Determine the (X, Y) coordinate at the center of the cell enclosing the given text.  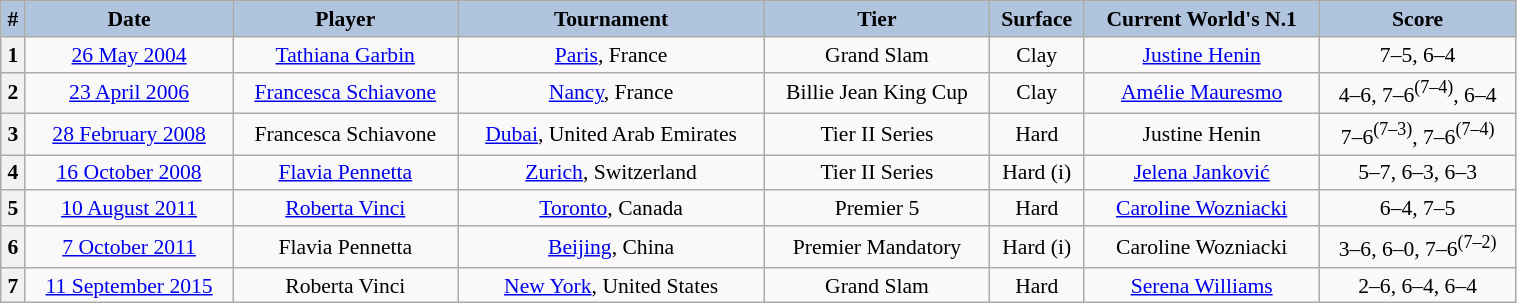
10 August 2011 (129, 209)
Roberta Vinci (346, 209)
Dubai, United Arab Emirates (612, 134)
4–6, 7–6(7–4), 6–4 (1418, 92)
26 May 2004 (129, 55)
Billie Jean King Cup (878, 92)
5 (14, 209)
Paris, France (612, 55)
6 (14, 246)
Grand Slam (878, 55)
Date (129, 19)
7–6(7–3), 7–6(7–4) (1418, 134)
7 October 2011 (129, 246)
3 (14, 134)
2 (14, 92)
Surface (1036, 19)
Nancy, France (612, 92)
5–7, 6–3, 6–3 (1418, 173)
Tier (878, 19)
Tournament (612, 19)
Current World's N.1 (1202, 19)
Tathiana Garbin (346, 55)
Toronto, Canada (612, 209)
# (14, 19)
Premier 5 (878, 209)
Jelena Janković (1202, 173)
3–6, 6–0, 7–6(7–2) (1418, 246)
4 (14, 173)
1 (14, 55)
6–4, 7–5 (1418, 209)
Zurich, Switzerland (612, 173)
Player (346, 19)
Amélie Mauresmo (1202, 92)
Score (1418, 19)
23 April 2006 (129, 92)
7–5, 6–4 (1418, 55)
28 February 2008 (129, 134)
Beijing, China (612, 246)
Premier Mandatory (878, 246)
16 October 2008 (129, 173)
